Output the (X, Y) coordinate of the center of the cell containing the given text.  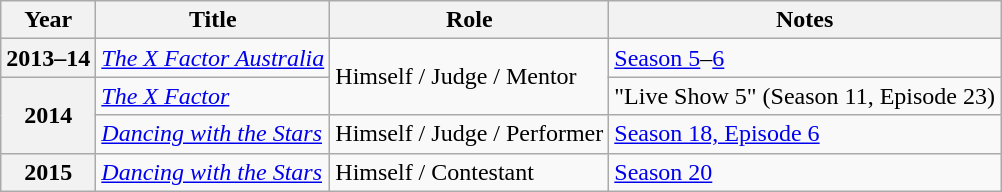
The X Factor (213, 96)
Season 20 (805, 172)
Himself / Judge / Performer (470, 134)
2013–14 (48, 58)
"Live Show 5" (Season 11, Episode 23) (805, 96)
Year (48, 20)
Role (470, 20)
Himself / Judge / Mentor (470, 77)
Season 18, Episode 6 (805, 134)
2014 (48, 115)
2015 (48, 172)
Season 5–6 (805, 58)
Himself / Contestant (470, 172)
The X Factor Australia (213, 58)
Notes (805, 20)
Title (213, 20)
